Output the (X, Y) coordinate of the center of the cell containing the given text.  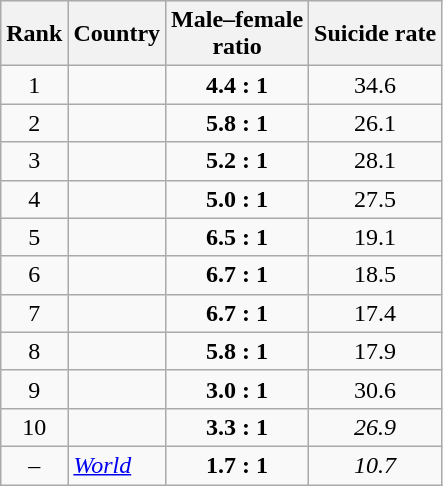
6 (34, 275)
Suicide rate (376, 34)
6.5 : 1 (238, 237)
8 (34, 351)
3.3 : 1 (238, 427)
1 (34, 85)
2 (34, 123)
17.9 (376, 351)
30.6 (376, 389)
26.1 (376, 123)
4.4 : 1 (238, 85)
Country (117, 34)
– (34, 465)
9 (34, 389)
5.2 : 1 (238, 161)
World (117, 465)
5 (34, 237)
18.5 (376, 275)
10.7 (376, 465)
7 (34, 313)
3.0 : 1 (238, 389)
4 (34, 199)
17.4 (376, 313)
5.0 : 1 (238, 199)
34.6 (376, 85)
19.1 (376, 237)
Male–femaleratio (238, 34)
28.1 (376, 161)
26.9 (376, 427)
27.5 (376, 199)
10 (34, 427)
1.7 : 1 (238, 465)
Rank (34, 34)
3 (34, 161)
